Return the [X, Y] coordinate for the center point of the cell that contains the specified text.  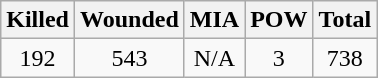
N/A [214, 58]
POW [279, 20]
192 [38, 58]
3 [279, 58]
Killed [38, 20]
543 [129, 58]
Wounded [129, 20]
MIA [214, 20]
Total [345, 20]
738 [345, 58]
